Output the (x, y) coordinate of the center of the cell containing the given text.  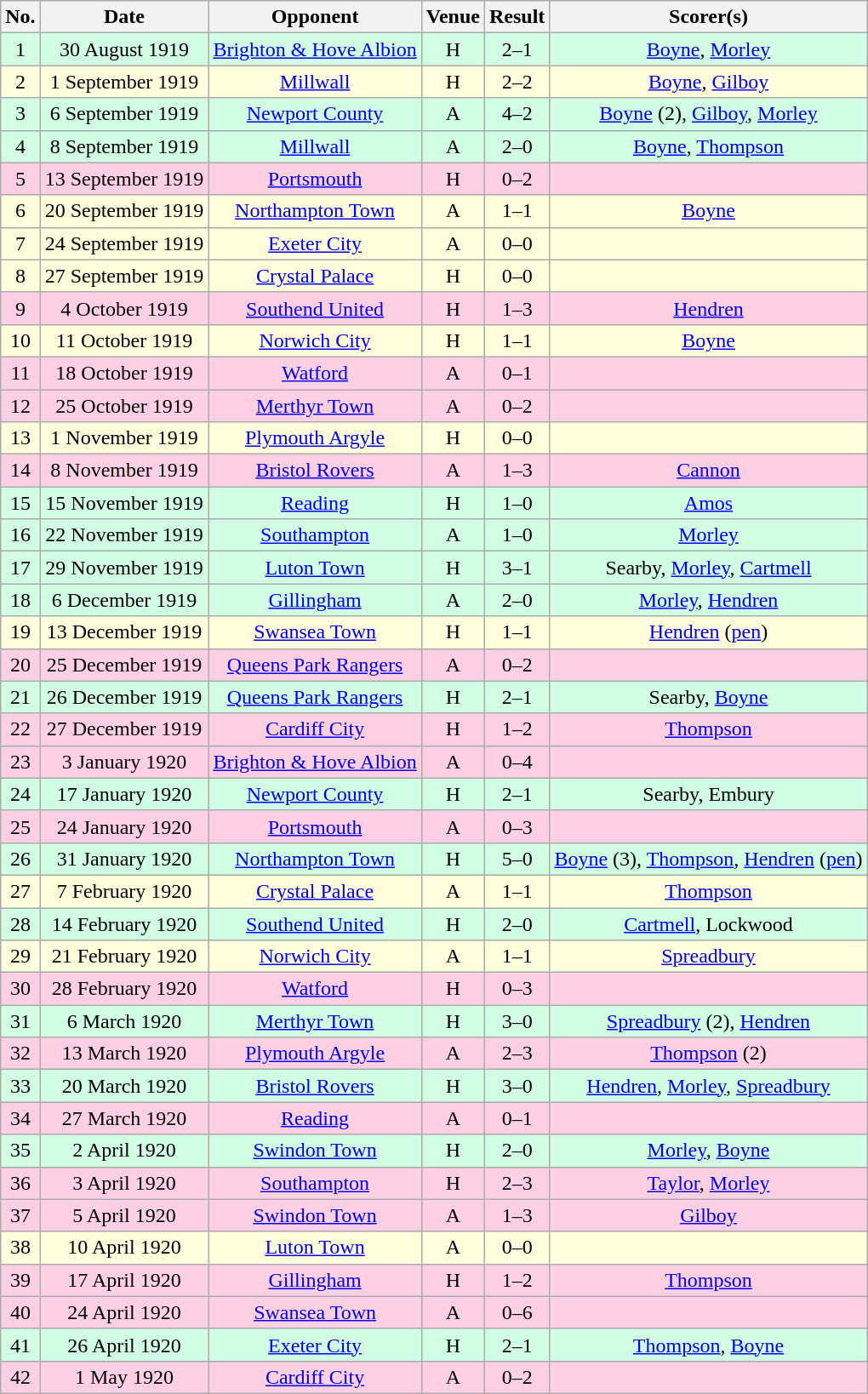
39 (20, 1280)
27 September 1919 (124, 276)
13 (20, 438)
4–2 (517, 114)
25 October 1919 (124, 406)
3–1 (517, 568)
30 August 1919 (124, 49)
5–0 (517, 859)
5 April 1920 (124, 1215)
37 (20, 1215)
27 March 1920 (124, 1118)
Cannon (708, 471)
Spreadbury (2), Hendren (708, 1021)
25 (20, 826)
27 (20, 891)
Boyne (3), Thompson, Hendren (pen) (708, 859)
Spreadbury (708, 957)
20 (20, 665)
10 April 1920 (124, 1248)
20 September 1919 (124, 211)
13 September 1919 (124, 179)
28 (20, 923)
Searby, Embury (708, 794)
No. (20, 17)
Hendren (pen) (708, 632)
38 (20, 1248)
Taylor, Morley (708, 1183)
1 May 1920 (124, 1377)
21 February 1920 (124, 957)
Scorer(s) (708, 17)
13 December 1919 (124, 632)
3 January 1920 (124, 762)
Date (124, 17)
9 (20, 308)
7 (20, 243)
34 (20, 1118)
41 (20, 1345)
28 February 1920 (124, 989)
18 (20, 600)
26 (20, 859)
Boyne, Morley (708, 49)
Opponent (315, 17)
4 (20, 146)
29 (20, 957)
32 (20, 1054)
24 January 1920 (124, 826)
Amos (708, 503)
6 March 1920 (124, 1021)
4 October 1919 (124, 308)
1 (20, 49)
Boyne, Gilboy (708, 82)
5 (20, 179)
Boyne, Thompson (708, 146)
13 March 1920 (124, 1054)
12 (20, 406)
Searby, Morley, Cartmell (708, 568)
Cartmell, Lockwood (708, 923)
14 February 1920 (124, 923)
15 November 1919 (124, 503)
Thompson (2) (708, 1054)
27 December 1919 (124, 729)
8 September 1919 (124, 146)
25 December 1919 (124, 665)
26 April 1920 (124, 1345)
Gilboy (708, 1215)
14 (20, 471)
2 (20, 82)
22 November 1919 (124, 535)
Morley, Hendren (708, 600)
31 (20, 1021)
21 (20, 697)
1 November 1919 (124, 438)
29 November 1919 (124, 568)
Venue (453, 17)
17 April 1920 (124, 1280)
0–4 (517, 762)
17 January 1920 (124, 794)
22 (20, 729)
36 (20, 1183)
7 February 1920 (124, 891)
10 (20, 340)
0–6 (517, 1312)
Hendren, Morley, Spreadbury (708, 1086)
1 September 1919 (124, 82)
17 (20, 568)
3 (20, 114)
8 (20, 276)
40 (20, 1312)
20 March 1920 (124, 1086)
Morley, Boyne (708, 1151)
Hendren (708, 308)
16 (20, 535)
24 September 1919 (124, 243)
31 January 1920 (124, 859)
6 (20, 211)
8 November 1919 (124, 471)
30 (20, 989)
Result (517, 17)
11 (20, 373)
26 December 1919 (124, 697)
33 (20, 1086)
6 September 1919 (124, 114)
18 October 1919 (124, 373)
2 April 1920 (124, 1151)
Morley (708, 535)
Searby, Boyne (708, 697)
Boyne (2), Gilboy, Morley (708, 114)
11 October 1919 (124, 340)
42 (20, 1377)
3 April 1920 (124, 1183)
15 (20, 503)
Thompson, Boyne (708, 1345)
6 December 1919 (124, 600)
24 (20, 794)
35 (20, 1151)
2–2 (517, 82)
23 (20, 762)
24 April 1920 (124, 1312)
19 (20, 632)
